Return the [x, y] coordinate for the center point of the cell that contains the specified text.  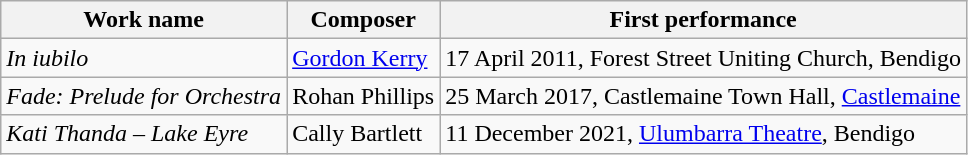
Rohan Phillips [364, 96]
Cally Bartlett [364, 134]
11 December 2021, Ulumbarra Theatre, Bendigo [704, 134]
17 April 2011, Forest Street Uniting Church, Bendigo [704, 58]
First performance [704, 20]
25 March 2017, Castlemaine Town Hall, Castlemaine [704, 96]
Kati Thanda – Lake Eyre [144, 134]
Fade: Prelude for Orchestra [144, 96]
In iubilo [144, 58]
Work name [144, 20]
Gordon Kerry [364, 58]
Composer [364, 20]
